Find where the given text appears and provide that cell's center as (x, y) coordinate. 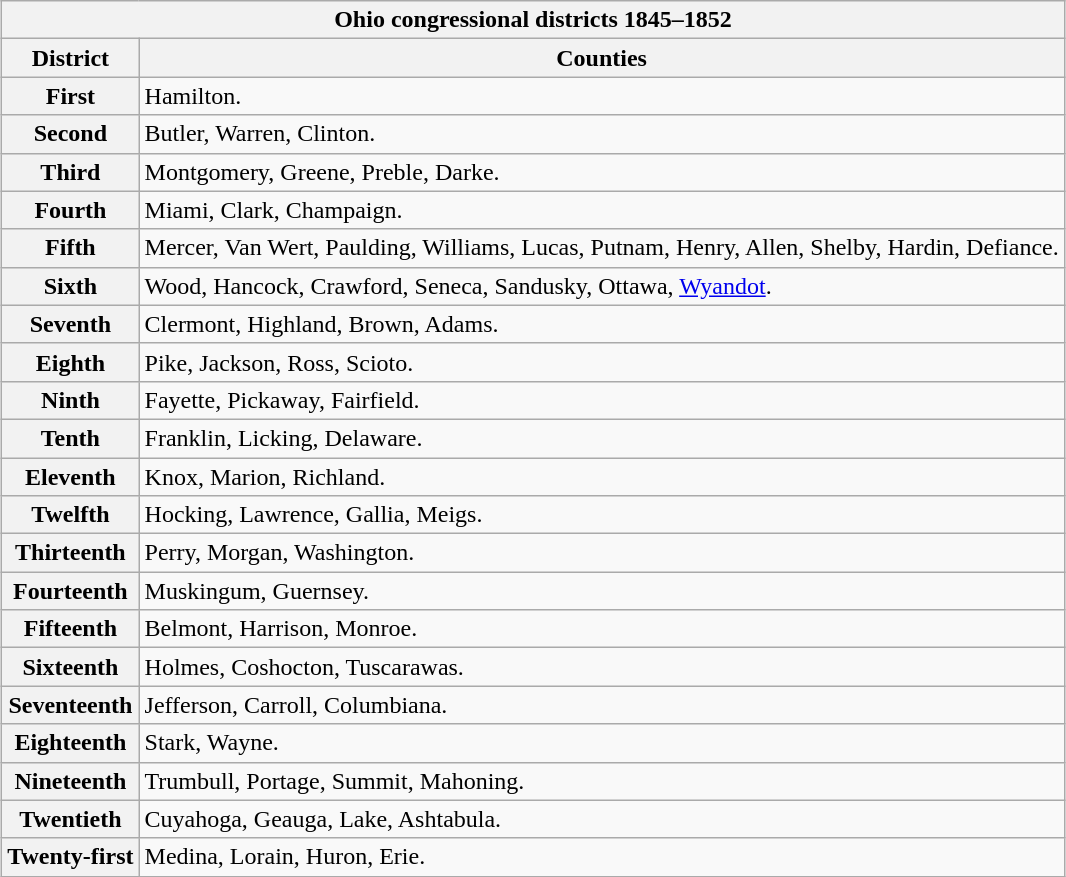
Tenth (70, 438)
Miami, Clark, Champaign. (602, 210)
Knox, Marion, Richland. (602, 477)
Cuyahoga, Geauga, Lake, Ashtabula. (602, 819)
Hamilton. (602, 96)
Perry, Morgan, Washington. (602, 553)
Wood, Hancock, Crawford, Seneca, Sandusky, Ottawa, Wyandot. (602, 286)
Holmes, Coshocton, Tuscarawas. (602, 667)
Eighth (70, 362)
Muskingum, Guernsey. (602, 591)
Fifteenth (70, 629)
Seventh (70, 324)
Sixteenth (70, 667)
Sixth (70, 286)
Eleventh (70, 477)
Ohio congressional districts 1845–1852 (533, 20)
Stark, Wayne. (602, 743)
Counties (602, 58)
Franklin, Licking, Delaware. (602, 438)
Clermont, Highland, Brown, Adams. (602, 324)
Fourteenth (70, 591)
Nineteenth (70, 781)
Thirteenth (70, 553)
Jefferson, Carroll, Columbiana. (602, 705)
Trumbull, Portage, Summit, Mahoning. (602, 781)
Twelfth (70, 515)
Twentieth (70, 819)
Hocking, Lawrence, Gallia, Meigs. (602, 515)
Medina, Lorain, Huron, Erie. (602, 857)
Eighteenth (70, 743)
First (70, 96)
Seventeenth (70, 705)
Second (70, 134)
Twenty-first (70, 857)
Mercer, Van Wert, Paulding, Williams, Lucas, Putnam, Henry, Allen, Shelby, Hardin, Defiance. (602, 248)
Fayette, Pickaway, Fairfield. (602, 400)
Butler, Warren, Clinton. (602, 134)
District (70, 58)
Third (70, 172)
Pike, Jackson, Ross, Scioto. (602, 362)
Belmont, Harrison, Monroe. (602, 629)
Fifth (70, 248)
Fourth (70, 210)
Ninth (70, 400)
Montgomery, Greene, Preble, Darke. (602, 172)
